Output the (x, y) coordinate of the center of the cell containing the given text.  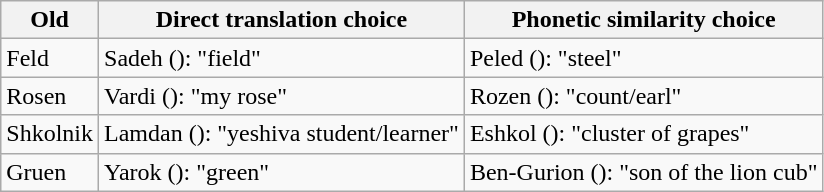
Rozen (): "count/earl" (644, 96)
Peled (): "steel" (644, 58)
Rosen (50, 96)
Lamdan (): "yeshiva student/learner" (282, 134)
Feld (50, 58)
Shkolnik (50, 134)
Gruen (50, 172)
Old (50, 20)
Direct translation choice (282, 20)
Sadeh (): "field" (282, 58)
Yarok (): "green" (282, 172)
Vardi (): "my rose" (282, 96)
Ben-Gurion (): "son of the lion cub" (644, 172)
Eshkol (): "cluster of grapes" (644, 134)
Phonetic similarity choice (644, 20)
